Capture the cell that displays the provided text and extract its [X, Y] central coordinate. 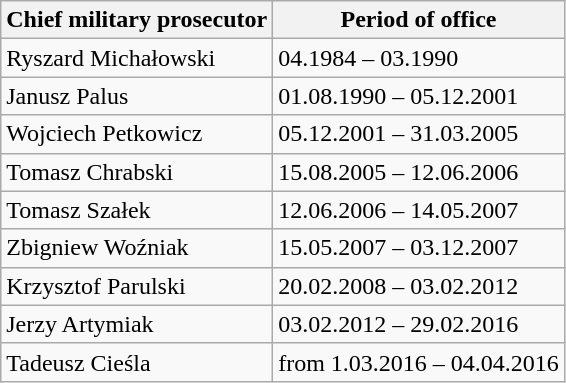
Ryszard Michałowski [137, 58]
Krzysztof Parulski [137, 286]
Janusz Palus [137, 96]
from 1.03.2016 – 04.04.2016 [419, 362]
15.05.2007 – 03.12.2007 [419, 248]
Tomasz Szałek [137, 210]
15.08.2005 – 12.06.2006 [419, 172]
Tomasz Chrabski [137, 172]
20.02.2008 – 03.02.2012 [419, 286]
Chief military prosecutor [137, 20]
Period of office [419, 20]
Zbigniew Woźniak [137, 248]
05.12.2001 – 31.03.2005 [419, 134]
01.08.1990 – 05.12.2001 [419, 96]
04.1984 – 03.1990 [419, 58]
Tadeusz Cieśla [137, 362]
12.06.2006 – 14.05.2007 [419, 210]
Jerzy Artymiak [137, 324]
03.02.2012 – 29.02.2016 [419, 324]
Wojciech Petkowicz [137, 134]
